Determine the [X, Y] coordinate at the center of the cell enclosing the given text.  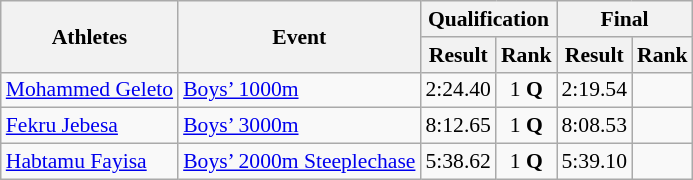
Habtamu Fayisa [90, 162]
Boys’ 2000m Steeplechase [299, 162]
5:38.62 [458, 162]
Event [299, 36]
2:19.54 [594, 90]
8:08.53 [594, 126]
Boys’ 3000m [299, 126]
Boys’ 1000m [299, 90]
Fekru Jebesa [90, 126]
Final [624, 19]
2:24.40 [458, 90]
5:39.10 [594, 162]
Qualification [488, 19]
8:12.65 [458, 126]
Athletes [90, 36]
Mohammed Geleto [90, 90]
